Scan for the cell matching the given text and deliver its [X, Y] coordinate at center. 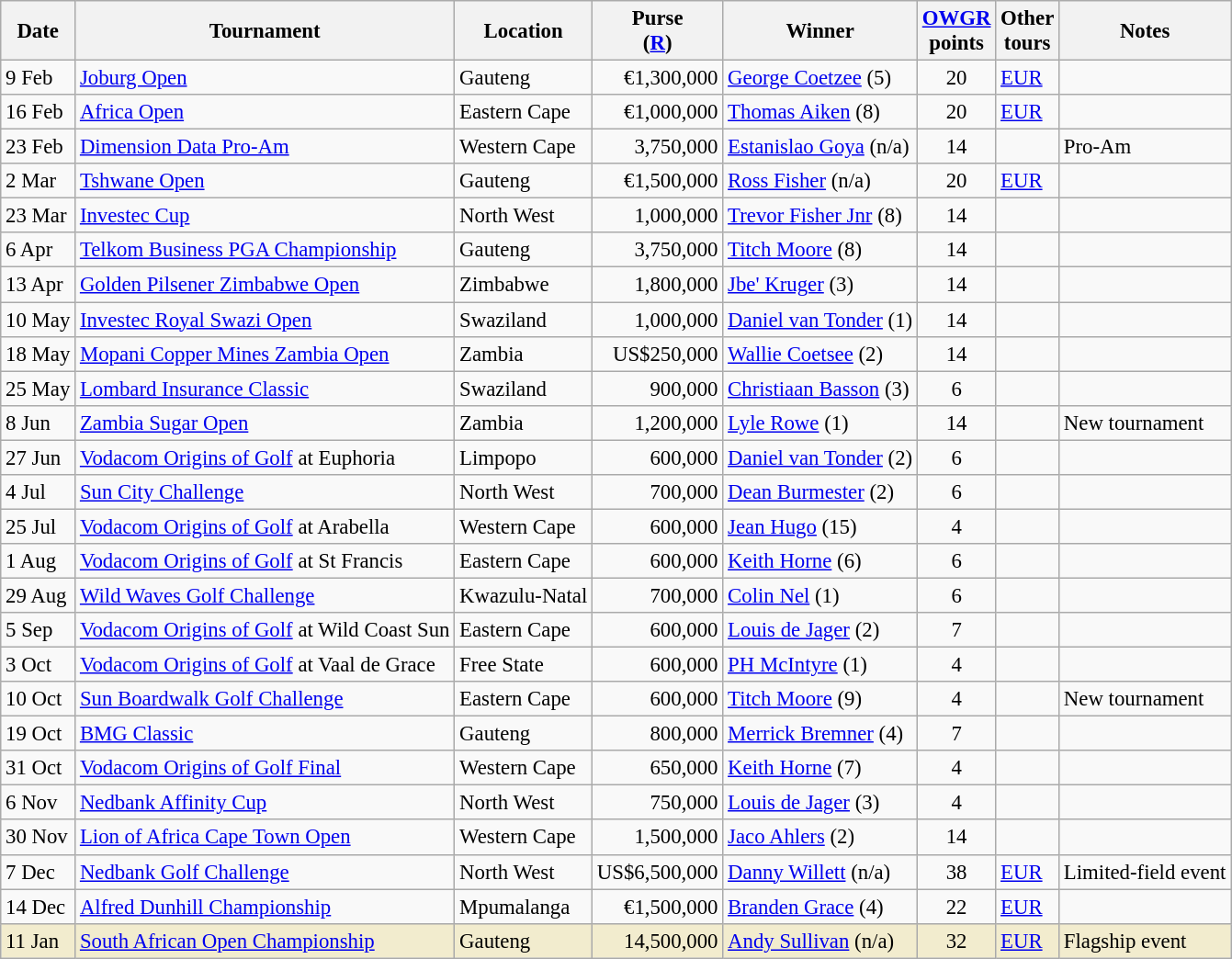
Ross Fisher (n/a) [820, 181]
13 Apr [39, 285]
38 [955, 872]
Telkom Business PGA Championship [265, 251]
23 Feb [39, 147]
Vodacom Origins of Golf Final [265, 768]
1,200,000 [658, 423]
900,000 [658, 389]
18 May [39, 354]
Tournament [265, 31]
Vodacom Origins of Golf at Euphoria [265, 457]
1,800,000 [658, 285]
Joburg Open [265, 78]
Lombard Insurance Classic [265, 389]
32 [955, 941]
Colin Nel (1) [820, 595]
Titch Moore (9) [820, 699]
Dimension Data Pro-Am [265, 147]
Lyle Rowe (1) [820, 423]
650,000 [658, 768]
Africa Open [265, 112]
Investec Cup [265, 216]
Kwazulu-Natal [524, 595]
Alfred Dunhill Championship [265, 907]
Merrick Bremner (4) [820, 734]
PH McIntyre (1) [820, 665]
US$250,000 [658, 354]
Flagship event [1145, 941]
4 Jul [39, 492]
800,000 [658, 734]
29 Aug [39, 595]
Daniel van Tonder (1) [820, 320]
Date [39, 31]
Zimbabwe [524, 285]
Jaco Ahlers (2) [820, 838]
Winner [820, 31]
1,500,000 [658, 838]
6 Apr [39, 251]
Investec Royal Swazi Open [265, 320]
14,500,000 [658, 941]
8 Jun [39, 423]
Mopani Copper Mines Zambia Open [265, 354]
25 May [39, 389]
Titch Moore (8) [820, 251]
Keith Horne (7) [820, 768]
16 Feb [39, 112]
Vodacom Origins of Golf at St Francis [265, 561]
7 Dec [39, 872]
Pro-Am [1145, 147]
Christiaan Basson (3) [820, 389]
Vodacom Origins of Golf at Vaal de Grace [265, 665]
Trevor Fisher Jnr (8) [820, 216]
27 Jun [39, 457]
Danny Willett (n/a) [820, 872]
Vodacom Origins of Golf at Arabella [265, 526]
Sun City Challenge [265, 492]
Notes [1145, 31]
Keith Horne (6) [820, 561]
Wild Waves Golf Challenge [265, 595]
€1,000,000 [658, 112]
Estanislao Goya (n/a) [820, 147]
6 Nov [39, 803]
Dean Burmester (2) [820, 492]
10 Oct [39, 699]
OWGRpoints [955, 31]
George Coetzee (5) [820, 78]
Limpopo [524, 457]
11 Jan [39, 941]
Sun Boardwalk Golf Challenge [265, 699]
1 Aug [39, 561]
3 Oct [39, 665]
30 Nov [39, 838]
BMG Classic [265, 734]
14 Dec [39, 907]
Free State [524, 665]
Tshwane Open [265, 181]
Nedbank Affinity Cup [265, 803]
Purse(R) [658, 31]
22 [955, 907]
23 Mar [39, 216]
31 Oct [39, 768]
US$6,500,000 [658, 872]
5 Sep [39, 630]
Vodacom Origins of Golf at Wild Coast Sun [265, 630]
19 Oct [39, 734]
Branden Grace (4) [820, 907]
€1,300,000 [658, 78]
10 May [39, 320]
750,000 [658, 803]
9 Feb [39, 78]
Daniel van Tonder (2) [820, 457]
Jean Hugo (15) [820, 526]
Limited-field event [1145, 872]
South African Open Championship [265, 941]
Location [524, 31]
2 Mar [39, 181]
Othertours [1027, 31]
Louis de Jager (2) [820, 630]
Mpumalanga [524, 907]
Lion of Africa Cape Town Open [265, 838]
Andy Sullivan (n/a) [820, 941]
Thomas Aiken (8) [820, 112]
25 Jul [39, 526]
Wallie Coetsee (2) [820, 354]
Zambia Sugar Open [265, 423]
Golden Pilsener Zimbabwe Open [265, 285]
Jbe' Kruger (3) [820, 285]
Nedbank Golf Challenge [265, 872]
Louis de Jager (3) [820, 803]
